Search for the cell housing the specified text and yield its (X, Y) center coordinate. 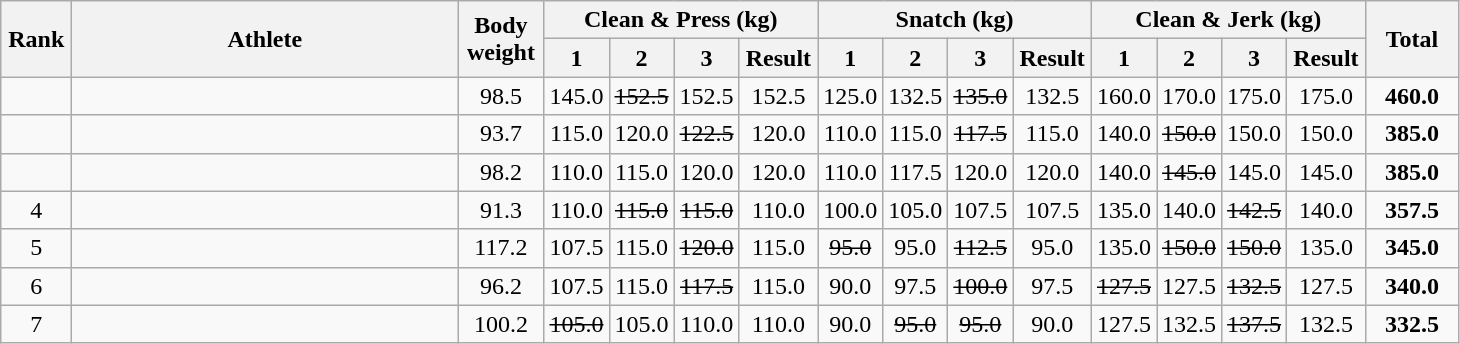
98.5 (501, 96)
93.7 (501, 134)
Athlete (265, 39)
125.0 (850, 96)
332.5 (1412, 324)
5 (36, 248)
170.0 (1188, 96)
340.0 (1412, 286)
160.0 (1124, 96)
6 (36, 286)
Rank (36, 39)
100.2 (501, 324)
98.2 (501, 172)
Clean & Press (kg) (681, 20)
137.5 (1254, 324)
357.5 (1412, 210)
91.3 (501, 210)
345.0 (1412, 248)
96.2 (501, 286)
Body weight (501, 39)
Snatch (kg) (955, 20)
Total (1412, 39)
7 (36, 324)
460.0 (1412, 96)
117.2 (501, 248)
4 (36, 210)
112.5 (980, 248)
142.5 (1254, 210)
Clean & Jerk (kg) (1228, 20)
122.5 (706, 134)
